Provide the (x, y) coordinate of the cell's center where the given text is located.  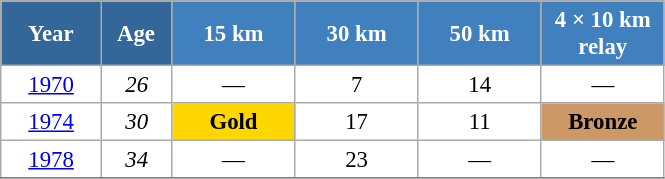
1970 (52, 85)
34 (136, 160)
50 km (480, 34)
Bronze (602, 122)
30 km (356, 34)
30 (136, 122)
15 km (234, 34)
14 (480, 85)
7 (356, 85)
4 × 10 km relay (602, 34)
Gold (234, 122)
17 (356, 122)
1974 (52, 122)
26 (136, 85)
23 (356, 160)
Age (136, 34)
1978 (52, 160)
11 (480, 122)
Year (52, 34)
